Detect which cell encompasses the target text, then output its (X, Y) center coordinate. 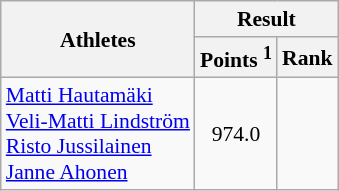
974.0 (236, 134)
Result (266, 19)
Matti HautamäkiVeli-Matti LindströmRisto JussilainenJanne Ahonen (98, 134)
Rank (308, 58)
Athletes (98, 40)
Points 1 (236, 58)
